Output the (X, Y) coordinate of the center of the cell containing the given text.  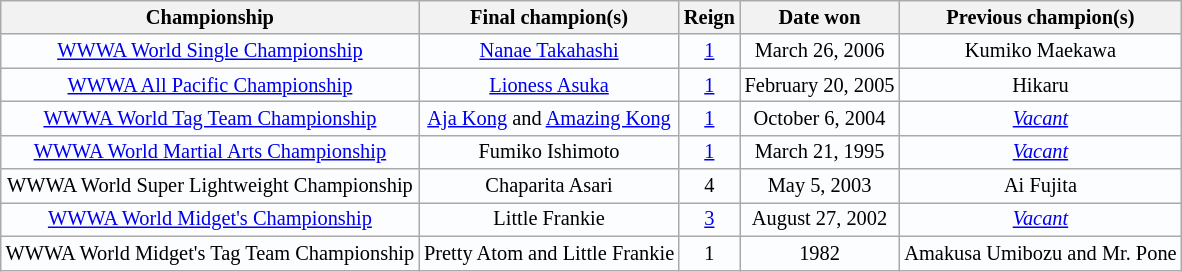
Reign (710, 17)
Amakusa Umibozu and Mr. Pone (1040, 253)
Nanae Takahashi (549, 51)
Championship (210, 17)
Hikaru (1040, 85)
WWWA World Tag Team Championship (210, 118)
Fumiko Ishimoto (549, 152)
May 5, 2003 (820, 186)
Little Frankie (549, 219)
February 20, 2005 (820, 85)
3 (710, 219)
Aja Kong and Amazing Kong (549, 118)
1982 (820, 253)
August 27, 2002 (820, 219)
October 6, 2004 (820, 118)
WWWA World Single Championship (210, 51)
WWWA All Pacific Championship (210, 85)
Ai Fujita (1040, 186)
4 (710, 186)
WWWA World Super Lightweight Championship (210, 186)
Lioness Asuka (549, 85)
March 21, 1995 (820, 152)
WWWA World Martial Arts Championship (210, 152)
March 26, 2006 (820, 51)
WWWA World Midget's Tag Team Championship (210, 253)
Kumiko Maekawa (1040, 51)
WWWA World Midget's Championship (210, 219)
Previous champion(s) (1040, 17)
Pretty Atom and Little Frankie (549, 253)
Final champion(s) (549, 17)
Chaparita Asari (549, 186)
Date won (820, 17)
